Provide the (x, y) coordinate of the cell's center where the given text is located.  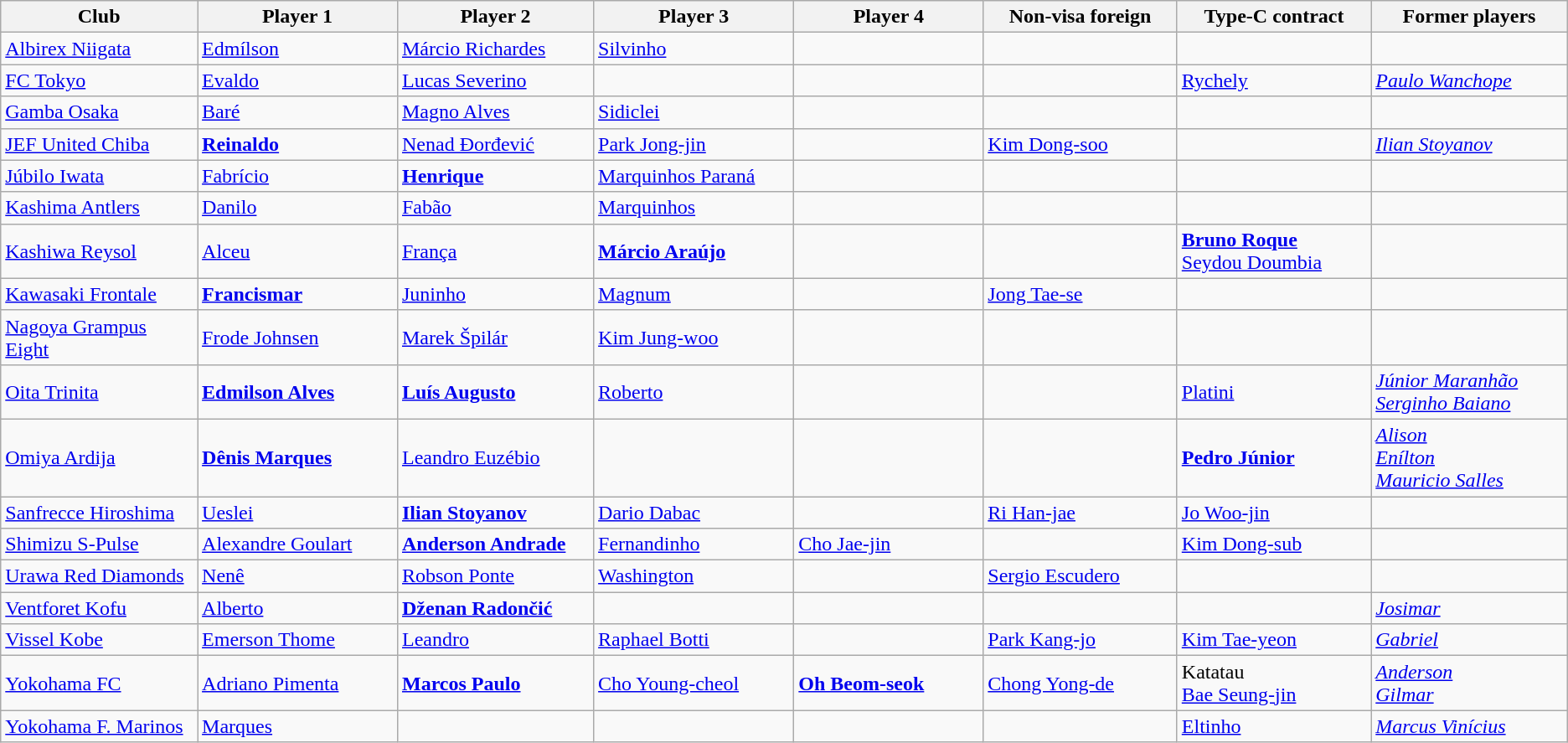
Sergio Escudero (1081, 576)
Ri Han-jae (1081, 512)
Júnior Maranhão Serginho Baiano (1469, 392)
Marquinhos (694, 208)
Cho Jae-jin (889, 544)
Player 1 (298, 17)
Marcos Paulo (495, 684)
Alberto (298, 608)
Dênis Marques (298, 457)
Omiya Ardija (99, 457)
Kawasaki Frontale (99, 294)
Henrique (495, 176)
Oh Beom-seok (889, 684)
Gamba Osaka (99, 112)
Katatau Bae Seung-jin (1273, 684)
Leandro (495, 640)
Nenê (298, 576)
Kashima Antlers (99, 208)
Bruno Roque Seydou Doumbia (1273, 251)
Francismar (298, 294)
Paulo Wanchope (1469, 80)
Fernandinho (694, 544)
Former players (1469, 17)
Ueslei (298, 512)
Kim Tae-yeon (1273, 640)
Dario Dabac (694, 512)
Reinaldo (298, 144)
Type-C contract (1273, 17)
Marek Špilár (495, 337)
Emerson Thome (298, 640)
Nenad Đorđević (495, 144)
Club (99, 17)
Kim Jung-woo (694, 337)
Dženan Radončić (495, 608)
Jong Tae-se (1081, 294)
Player 2 (495, 17)
França (495, 251)
Sanfrecce Hiroshima (99, 512)
Anderson Andrade (495, 544)
Vissel Kobe (99, 640)
Lucas Severino (495, 80)
Marques (298, 726)
Nagoya Grampus Eight (99, 337)
Alison Enílton Mauricio Salles (1469, 457)
Player 3 (694, 17)
Albirex Niigata (99, 49)
Kim Dong-sub (1273, 544)
Alexandre Goulart (298, 544)
Fabão (495, 208)
Edmilson Alves (298, 392)
JEF United Chiba (99, 144)
Raphael Botti (694, 640)
Silvinho (694, 49)
Jo Woo-jin (1273, 512)
Eltinho (1273, 726)
Juninho (495, 294)
Frode Johnsen (298, 337)
Rychely (1273, 80)
Sidiclei (694, 112)
Kashiwa Reysol (99, 251)
Danilo (298, 208)
Non-visa foreign (1081, 17)
Kim Dong-soo (1081, 144)
Chong Yong-de (1081, 684)
Magno Alves (495, 112)
Luís Augusto (495, 392)
Marquinhos Paraná (694, 176)
Anderson Gilmar (1469, 684)
Player 4 (889, 17)
Leandro Euzébio (495, 457)
Oita Trinita (99, 392)
Alceu (298, 251)
Magnum (694, 294)
Park Jong-jin (694, 144)
Baré (298, 112)
Adriano Pimenta (298, 684)
FC Tokyo (99, 80)
Josimar (1469, 608)
Urawa Red Diamonds (99, 576)
Cho Young-cheol (694, 684)
Yokohama FC (99, 684)
Ventforet Kofu (99, 608)
Marcus Vinícius (1469, 726)
Platini (1273, 392)
Márcio Araújo (694, 251)
Márcio Richardes (495, 49)
Gabriel (1469, 640)
Edmílson (298, 49)
Júbilo Iwata (99, 176)
Yokohama F. Marinos (99, 726)
Washington (694, 576)
Robson Ponte (495, 576)
Evaldo (298, 80)
Shimizu S-Pulse (99, 544)
Pedro Júnior (1273, 457)
Fabrício (298, 176)
Park Kang-jo (1081, 640)
Roberto (694, 392)
